Capture the cell that displays the provided text and extract its (x, y) central coordinate. 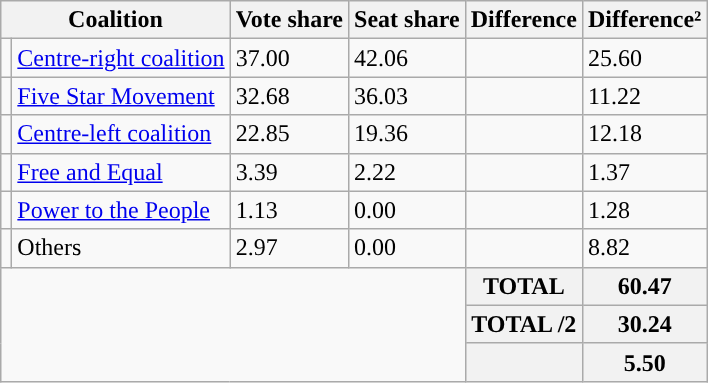
1.13 (289, 210)
Difference (524, 20)
11.22 (644, 96)
19.36 (408, 134)
Five Star Movement (121, 96)
36.03 (408, 96)
Vote share (289, 20)
Difference² (644, 20)
3.39 (289, 172)
32.68 (289, 96)
22.85 (289, 134)
1.28 (644, 210)
TOTAL /2 (524, 324)
Power to the People (121, 210)
8.82 (644, 248)
Others (121, 248)
12.18 (644, 134)
42.06 (408, 58)
60.47 (644, 286)
2.97 (289, 248)
30.24 (644, 324)
Free and Equal (121, 172)
5.50 (644, 362)
25.60 (644, 58)
Centre-left coalition (121, 134)
1.37 (644, 172)
Seat share (408, 20)
37.00 (289, 58)
TOTAL (524, 286)
2.22 (408, 172)
Centre-right coalition (121, 58)
Coalition (116, 20)
